Return the [X, Y] coordinate for the center point of the cell that contains the specified text.  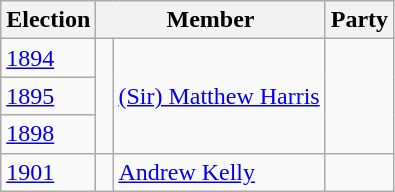
1894 [48, 58]
(Sir) Matthew Harris [219, 96]
Election [48, 20]
Party [359, 20]
1901 [48, 172]
Andrew Kelly [219, 172]
Member [210, 20]
1895 [48, 96]
1898 [48, 134]
